Identify which cell holds the provided text, then report its (X, Y) central coordinate. 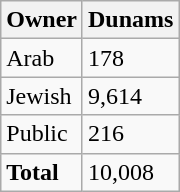
Public (42, 134)
Total (42, 172)
Owner (42, 20)
Arab (42, 58)
10,008 (130, 172)
9,614 (130, 96)
Dunams (130, 20)
Jewish (42, 96)
178 (130, 58)
216 (130, 134)
